Locate the cell with the specified text and output its [x, y] center coordinate. 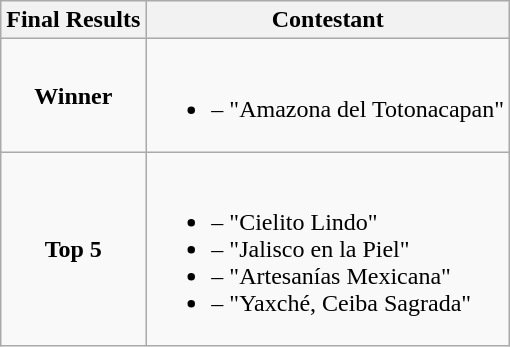
– "Cielito Lindo" – "Jalisco en la Piel" – "Artesanías Mexicana" – "Yaxché, Ceiba Sagrada" [328, 249]
Winner [74, 96]
– "Amazona del Totonacapan" [328, 96]
Contestant [328, 20]
Top 5 [74, 249]
Final Results [74, 20]
